From the cell containing the given text, extract its center point as (x, y) coordinate. 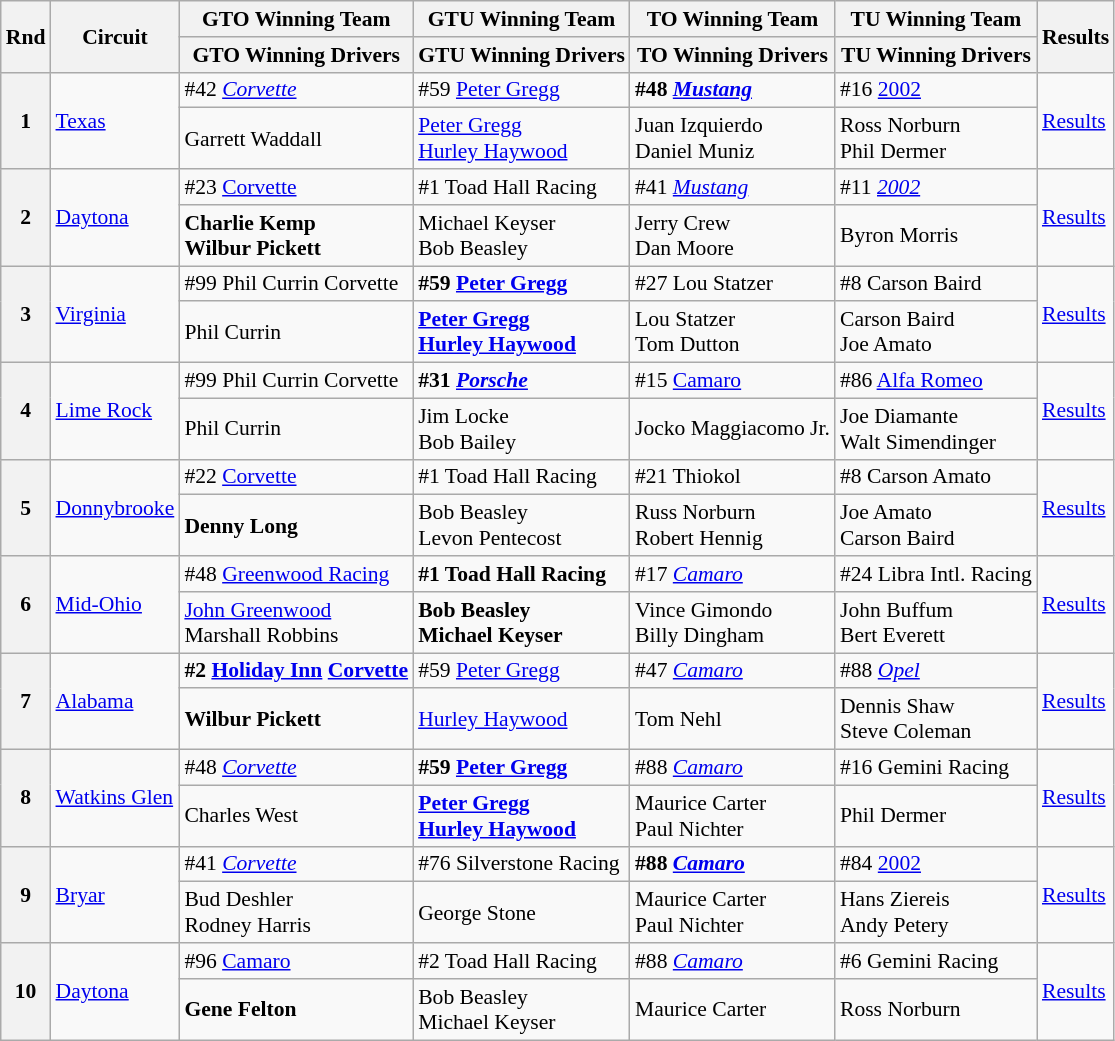
John Greenwood Marshall Robbins (296, 622)
#22 Corvette (296, 477)
Charles West (296, 816)
Dennis Shaw Steve Coleman (936, 720)
Ross Norburn Phil Dermer (936, 138)
Lou Statzer Tom Dutton (732, 332)
Phil Dermer (936, 816)
TU Winning Drivers (936, 55)
1 (26, 120)
Michael Keyser Bob Beasley (522, 236)
Charlie Kemp Wilbur Pickett (296, 236)
#48 Mustang (732, 90)
2 (26, 218)
Watkins Glen (114, 798)
#76 Silverstone Racing (522, 864)
Jim Locke Bob Bailey (522, 428)
Rnd (26, 36)
Garrett Waddall (296, 138)
#47 Camaro (732, 671)
Bud Deshler Rodney Harris (296, 912)
#27 Lou Statzer (732, 284)
Hurley Haywood (522, 720)
GTO Winning Team (296, 19)
Gene Felton (296, 1010)
GTU Winning Drivers (522, 55)
#23 Corvette (296, 187)
Lime Rock (114, 412)
Carson Baird Joe Amato (936, 332)
#41 Corvette (296, 864)
#31 Porsche (522, 381)
Virginia (114, 314)
#96 Camaro (296, 961)
Russ Norburn Robert Hennig (732, 526)
Joe Amato Carson Baird (936, 526)
#16 Gemini Racing (936, 768)
#16 2002 (936, 90)
#88 Opel (936, 671)
George Stone (522, 912)
Denny Long (296, 526)
TO Winning Drivers (732, 55)
#86 Alfa Romeo (936, 381)
Maurice Carter (732, 1010)
7 (26, 702)
Tom Nehl (732, 720)
TU Winning Team (936, 19)
Wilbur Pickett (296, 720)
#17 Camaro (732, 574)
Alabama (114, 702)
#15 Camaro (732, 381)
Bob Beasley Levon Pentecost (522, 526)
Hans Ziereis Andy Petery (936, 912)
#21 Thiokol (732, 477)
6 (26, 604)
#8 Carson Baird (936, 284)
4 (26, 412)
Mid-Ohio (114, 604)
Texas (114, 120)
Juan Izquierdo Daniel Muniz (732, 138)
#11 2002 (936, 187)
#41 Mustang (732, 187)
Byron Morris (936, 236)
Donnybrooke (114, 508)
Bryar (114, 894)
#48 Corvette (296, 768)
#8 Carson Amato (936, 477)
Circuit (114, 36)
#42 Corvette (296, 90)
Ross Norburn (936, 1010)
9 (26, 894)
5 (26, 508)
#48 Greenwood Racing (296, 574)
Jerry Crew Dan Moore (732, 236)
#84 2002 (936, 864)
John Buffum Bert Everett (936, 622)
#6 Gemini Racing (936, 961)
#2 Toad Hall Racing (522, 961)
GTU Winning Team (522, 19)
3 (26, 314)
Vince Gimondo Billy Dingham (732, 622)
Joe Diamante Walt Simendinger (936, 428)
TO Winning Team (732, 19)
#24 Libra Intl. Racing (936, 574)
GTO Winning Drivers (296, 55)
Jocko Maggiacomo Jr. (732, 428)
8 (26, 798)
10 (26, 992)
#2 Holiday Inn Corvette (296, 671)
